Identify which cell holds the provided text, then report its (X, Y) central coordinate. 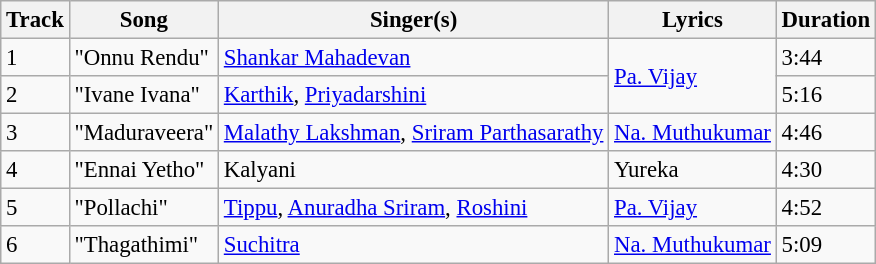
2 (35, 95)
Suchitra (414, 245)
5:09 (826, 245)
"Thagathimi" (144, 245)
"Onnu Rendu" (144, 58)
Tippu, Anuradha Sriram, Roshini (414, 208)
6 (35, 245)
Track (35, 20)
"Pollachi" (144, 208)
Shankar Mahadevan (414, 58)
Yureka (693, 170)
1 (35, 58)
4:30 (826, 170)
4:52 (826, 208)
Karthik, Priyadarshini (414, 95)
Singer(s) (414, 20)
Duration (826, 20)
Song (144, 20)
Kalyani (414, 170)
"Ivane Ivana" (144, 95)
3:44 (826, 58)
5 (35, 208)
"Maduraveera" (144, 133)
4:46 (826, 133)
4 (35, 170)
3 (35, 133)
Malathy Lakshman, Sriram Parthasarathy (414, 133)
5:16 (826, 95)
"Ennai Yetho" (144, 170)
Lyrics (693, 20)
